Determine the (x, y) coordinate at the center of the cell enclosing the given text.  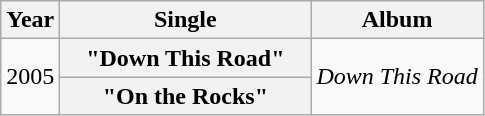
Down This Road (397, 77)
Single (186, 20)
"On the Rocks" (186, 96)
"Down This Road" (186, 58)
Year (30, 20)
Album (397, 20)
2005 (30, 77)
